Return the [x, y] coordinate for the center point of the cell that contains the specified text.  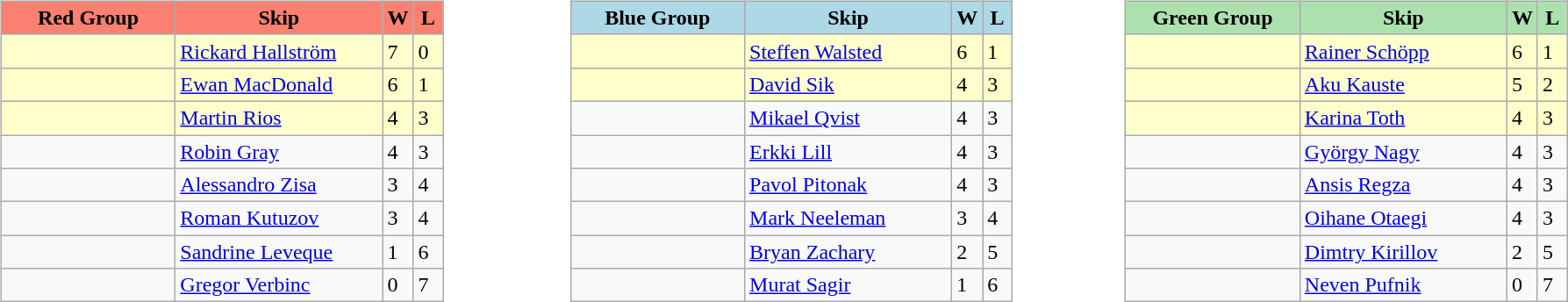
Martin Rios [279, 118]
Mark Neeleman [848, 219]
György Nagy [1403, 152]
Dimtry Kirillov [1403, 252]
Neven Pufnik [1403, 285]
David Sik [848, 84]
Bryan Zachary [848, 252]
Karina Toth [1403, 118]
Roman Kutuzov [279, 219]
Murat Sagir [848, 285]
Ewan MacDonald [279, 84]
Oihane Otaegi [1403, 219]
Rickard Hallström [279, 51]
Ansis Regza [1403, 185]
Sandrine Leveque [279, 252]
Rainer Schöpp [1403, 51]
Pavol Pitonak [848, 185]
Robin Gray [279, 152]
Blue Group [658, 18]
Mikael Qvist [848, 118]
Aku Kauste [1403, 84]
Erkki Lill [848, 152]
Green Group [1213, 18]
Alessandro Zisa [279, 185]
Steffen Walsted [848, 51]
Gregor Verbinc [279, 285]
Red Group [88, 18]
